Find where the given text appears and provide that cell's center as [X, Y] coordinate. 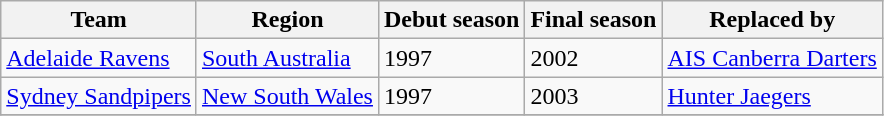
Debut season [451, 20]
Team [99, 20]
AIS Canberra Darters [772, 58]
Sydney Sandpipers [99, 96]
Region [287, 20]
Adelaide Ravens [99, 58]
Replaced by [772, 20]
Hunter Jaegers [772, 96]
New South Wales [287, 96]
2002 [594, 58]
2003 [594, 96]
Final season [594, 20]
South Australia [287, 58]
